Detect which cell encompasses the target text, then output its (x, y) center coordinate. 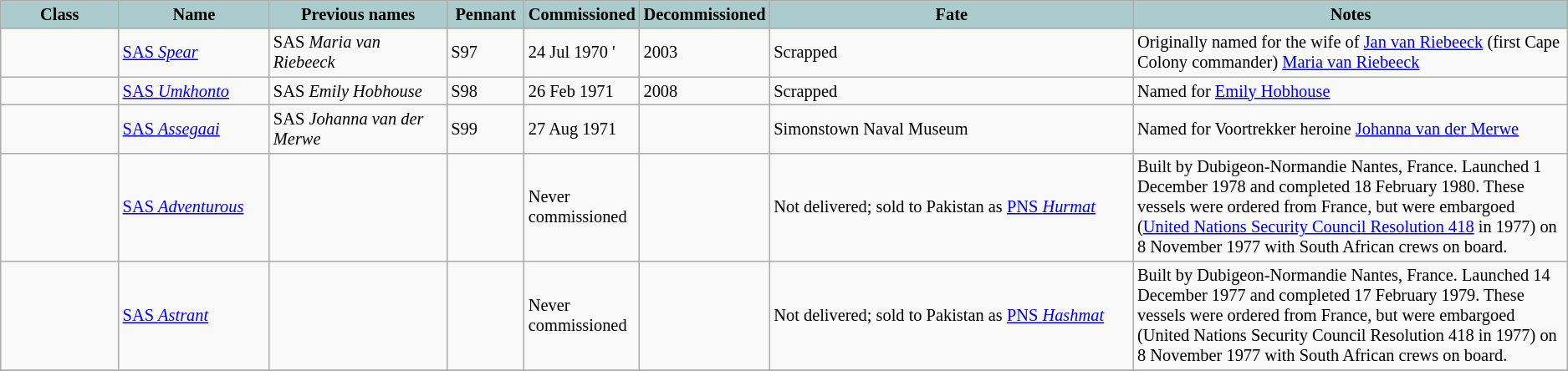
SAS Spear (194, 53)
Class (60, 14)
24 Jul 1970 ' (582, 53)
Named for Emily Hobhouse (1351, 91)
2008 (705, 91)
2003 (705, 53)
SAS Emily Hobhouse (358, 91)
S99 (485, 129)
Previous names (358, 14)
SAS Adventurous (194, 207)
Originally named for the wife of Jan van Riebeeck (first Cape Colony commander) Maria van Riebeeck (1351, 53)
SAS Maria van Riebeeck (358, 53)
SAS Umkhonto (194, 91)
Simonstown Naval Museum (952, 129)
Not delivered; sold to Pakistan as PNS Hurmat (952, 207)
Not delivered; sold to Pakistan as PNS Hashmat (952, 316)
SAS Astrant (194, 316)
SAS Johanna van der Merwe (358, 129)
Decommissioned (705, 14)
27 Aug 1971 (582, 129)
Commissioned (582, 14)
Notes (1351, 14)
SAS Assegaai (194, 129)
S97 (485, 53)
S98 (485, 91)
Name (194, 14)
26 Feb 1971 (582, 91)
Named for Voortrekker heroine Johanna van der Merwe (1351, 129)
Pennant (485, 14)
Fate (952, 14)
